From the cell containing the given text, extract its center point as (X, Y) coordinate. 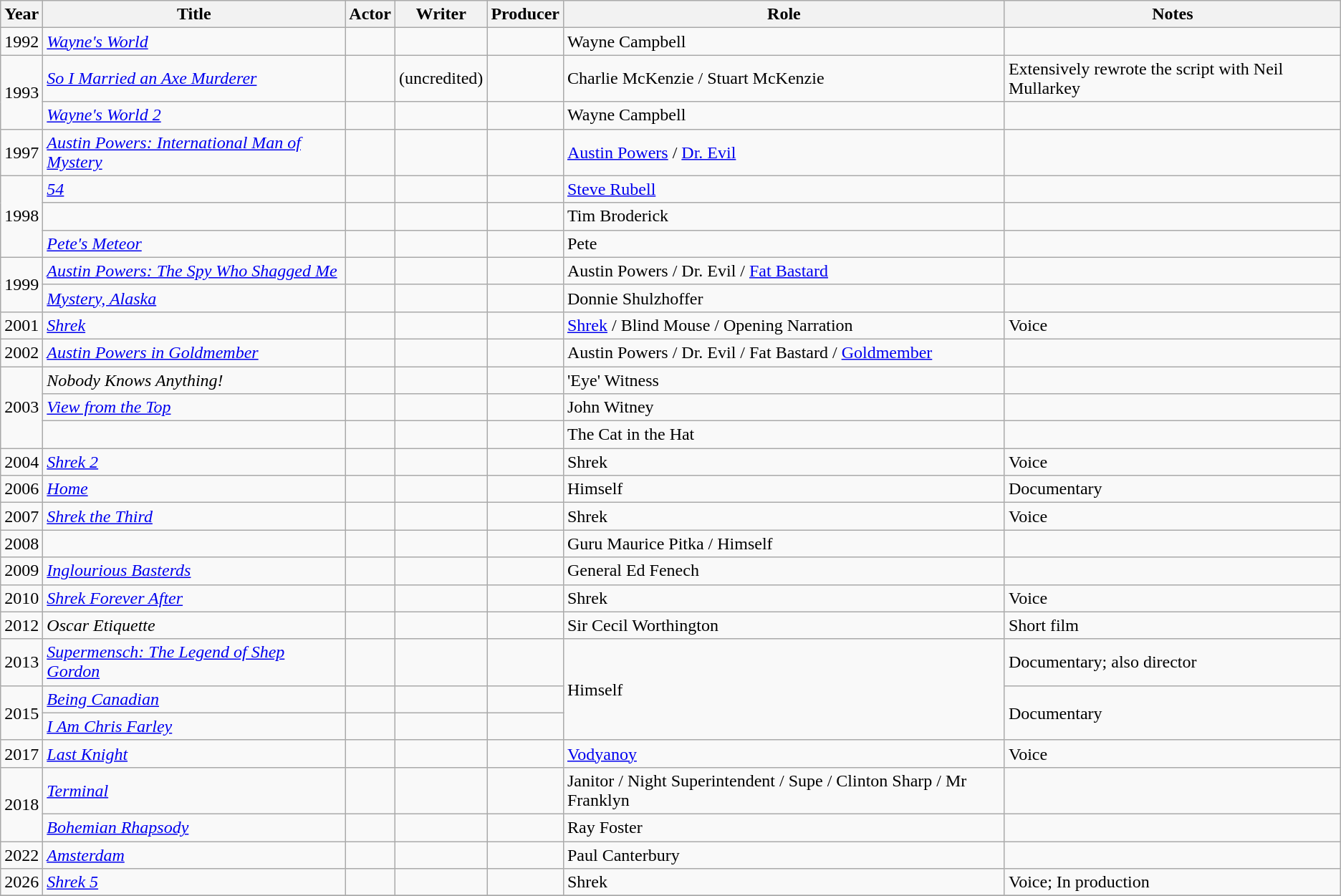
1993 (21, 92)
Vodyanoy (784, 753)
Shrek 2 (194, 462)
General Ed Fenech (784, 571)
2013 (21, 662)
Mystery, Alaska (194, 298)
Janitor / Night Superintendent / Supe / Clinton Sharp / Mr Franklyn (784, 791)
Austin Powers: International Man of Mystery (194, 152)
(uncredited) (441, 79)
So I Married an Axe Murderer (194, 79)
Shrek Forever After (194, 598)
Sir Cecil Worthington (784, 625)
Producer (526, 14)
Extensively rewrote the script with Neil Mullarkey (1172, 79)
Inglourious Basterds (194, 571)
Year (21, 14)
I Am Chris Farley (194, 726)
2009 (21, 571)
Pete's Meteor (194, 244)
View from the Top (194, 408)
Being Canadian (194, 699)
2022 (21, 854)
Austin Powers / Dr. Evil (784, 152)
2018 (21, 804)
Writer (441, 14)
2006 (21, 489)
Donnie Shulzhoffer (784, 298)
Shrek / Blind Mouse / Opening Narration (784, 325)
Austin Powers: The Spy Who Shagged Me (194, 271)
Bohemian Rhapsody (194, 827)
Wayne's World 2 (194, 115)
Shrek 5 (194, 882)
Actor (370, 14)
Terminal (194, 791)
2008 (21, 544)
Oscar Etiquette (194, 625)
2004 (21, 462)
Last Knight (194, 753)
Role (784, 14)
2026 (21, 882)
2015 (21, 713)
Guru Maurice Pitka / Himself (784, 544)
Nobody Knows Anything! (194, 380)
Supermensch: The Legend of Shep Gordon (194, 662)
2002 (21, 352)
1998 (21, 216)
Wayne's World (194, 42)
Ray Foster (784, 827)
Title (194, 14)
Amsterdam (194, 854)
2007 (21, 516)
2003 (21, 408)
Documentary; also director (1172, 662)
The Cat in the Hat (784, 435)
Steve Rubell (784, 189)
Voice; In production (1172, 882)
Austin Powers / Dr. Evil / Fat Bastard (784, 271)
'Eye' Witness (784, 380)
Charlie McKenzie / Stuart McKenzie (784, 79)
Shrek the Third (194, 516)
Short film (1172, 625)
54 (194, 189)
1997 (21, 152)
2010 (21, 598)
John Witney (784, 408)
2001 (21, 325)
Home (194, 489)
Tim Broderick (784, 216)
2012 (21, 625)
Pete (784, 244)
1992 (21, 42)
Austin Powers / Dr. Evil / Fat Bastard / Goldmember (784, 352)
Notes (1172, 14)
Paul Canterbury (784, 854)
Austin Powers in Goldmember (194, 352)
1999 (21, 284)
2017 (21, 753)
